Return the (x, y) coordinate for the center point of the cell that contains the specified text.  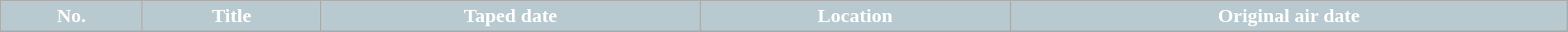
Original air date (1289, 16)
Title (232, 16)
No. (71, 16)
Location (855, 16)
Taped date (510, 16)
